Locate the cell with the specified text and output its (X, Y) center coordinate. 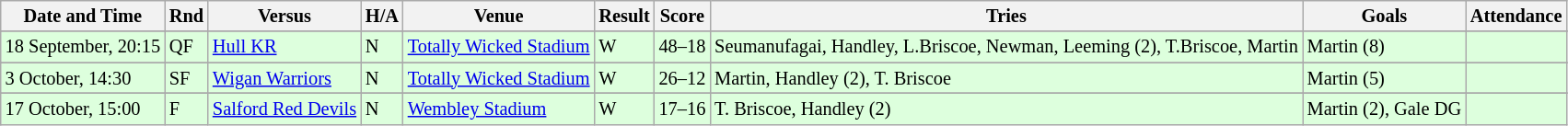
Date and Time (83, 16)
QF (186, 47)
Martin (5) (1385, 78)
Martin (8) (1385, 47)
26–12 (683, 78)
18 September, 20:15 (83, 47)
Versus (285, 16)
Hull KR (285, 47)
Venue (499, 16)
Wembley Stadium (499, 109)
48–18 (683, 47)
17–16 (683, 109)
F (186, 109)
T. Briscoe, Handley (2) (1005, 109)
Goals (1385, 16)
Result (624, 16)
Salford Red Devils (285, 109)
Score (683, 16)
17 October, 15:00 (83, 109)
Martin (2), Gale DG (1385, 109)
H/A (382, 16)
SF (186, 78)
Tries (1005, 16)
Martin, Handley (2), T. Briscoe (1005, 78)
Wigan Warriors (285, 78)
Attendance (1516, 16)
Rnd (186, 16)
Seumanufagai, Handley, L.Briscoe, Newman, Leeming (2), T.Briscoe, Martin (1005, 47)
3 October, 14:30 (83, 78)
